Extract the [x, y] coordinate from the center of the cell holding the provided text.  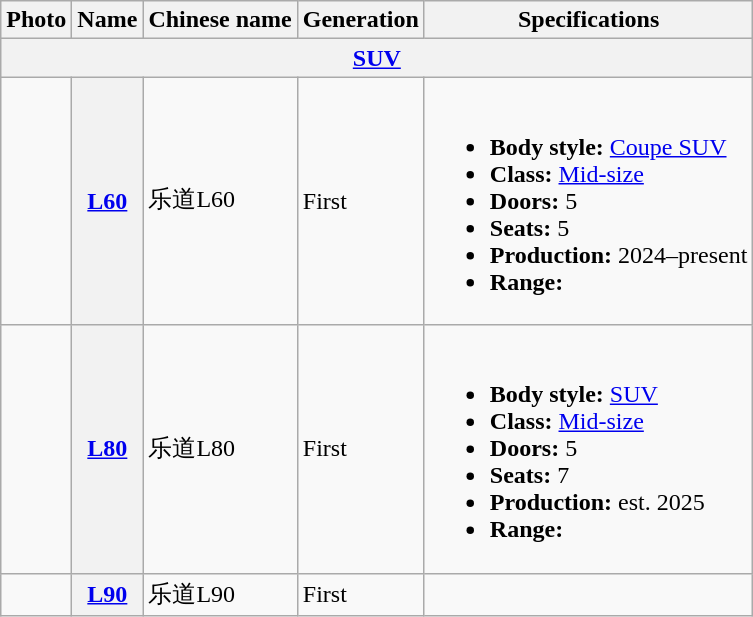
乐道L80 [220, 449]
Name [108, 20]
乐道L90 [220, 594]
Body style: SUVClass: Mid-sizeDoors: 5Seats: 7Production: est. 2025Range: [588, 449]
乐道L60 [220, 201]
L90 [108, 594]
Chinese name [220, 20]
L80 [108, 449]
Generation [360, 20]
L60 [108, 201]
Body style: Coupe SUVClass: Mid-sizeDoors: 5Seats: 5Production: 2024–presentRange: [588, 201]
Specifications [588, 20]
Photo [36, 20]
SUV [377, 58]
